Pinpoint the cell where the given text exists, returning its [X, Y] midpoint coordinate. 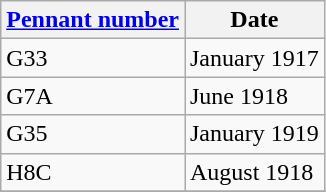
G33 [93, 58]
June 1918 [254, 96]
August 1918 [254, 172]
Date [254, 20]
H8C [93, 172]
January 1919 [254, 134]
Pennant number [93, 20]
G35 [93, 134]
G7A [93, 96]
January 1917 [254, 58]
